Identify which cell holds the provided text, then report its [X, Y] central coordinate. 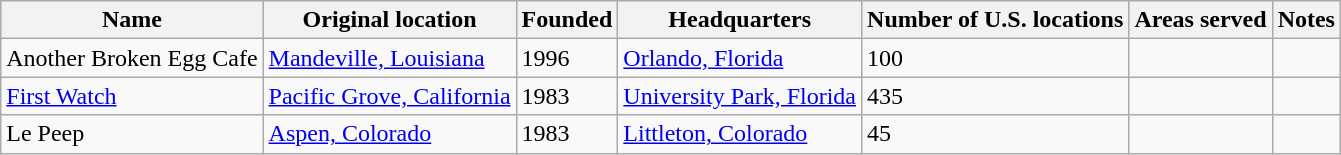
Areas served [1200, 20]
Aspen, Colorado [390, 134]
Another Broken Egg Cafe [132, 58]
Mandeville, Louisiana [390, 58]
Pacific Grove, California [390, 96]
Le Peep [132, 134]
Headquarters [740, 20]
Orlando, Florida [740, 58]
Name [132, 20]
Founded [567, 20]
Notes [1306, 20]
Original location [390, 20]
45 [996, 134]
100 [996, 58]
1996 [567, 58]
University Park, Florida [740, 96]
Littleton, Colorado [740, 134]
435 [996, 96]
First Watch [132, 96]
Number of U.S. locations [996, 20]
